Provide the [x, y] coordinate of the cell's center where the given text is located.  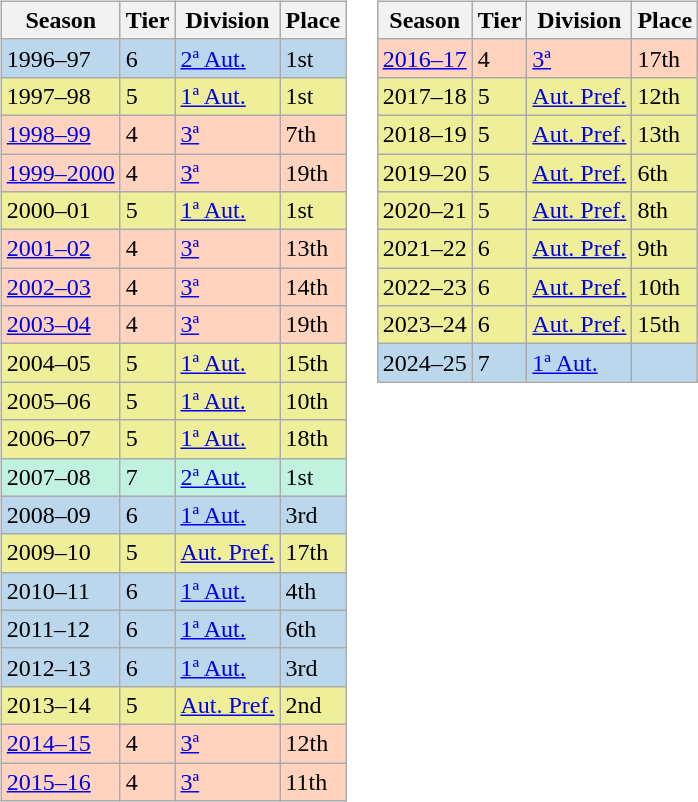
1998–99 [60, 134]
2009–10 [60, 553]
2008–09 [60, 515]
2015–16 [60, 781]
2022–23 [424, 287]
1997–98 [60, 96]
2018–19 [424, 134]
8th [665, 211]
2023–24 [424, 325]
11th [313, 781]
2021–22 [424, 249]
2011–12 [60, 629]
2024–25 [424, 363]
2014–15 [60, 743]
2012–13 [60, 667]
2000–01 [60, 211]
2005–06 [60, 401]
1996–97 [60, 58]
2003–04 [60, 325]
2002–03 [60, 287]
14th [313, 287]
2004–05 [60, 363]
2020–21 [424, 211]
2019–20 [424, 173]
2001–02 [60, 249]
2006–07 [60, 439]
18th [313, 439]
2nd [313, 705]
7th [313, 134]
2007–08 [60, 477]
1999–2000 [60, 173]
2010–11 [60, 591]
9th [665, 249]
2016–17 [424, 58]
2017–18 [424, 96]
4th [313, 591]
2013–14 [60, 705]
